For the text-containing cell, return its midpoint in [x, y] coordinate format. 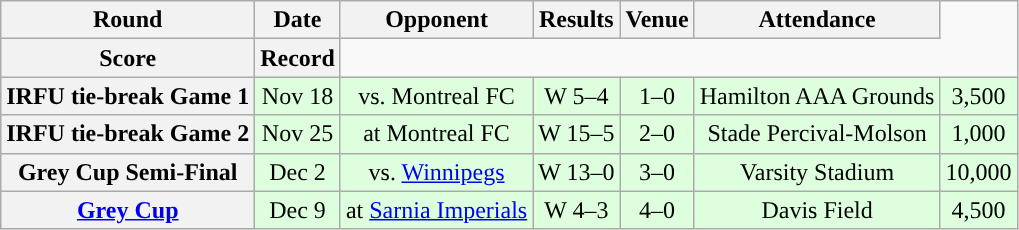
Attendance [817, 20]
Varsity Stadium [817, 172]
Record [298, 58]
Results [576, 20]
2–0 [657, 134]
Grey Cup Semi-Final [128, 172]
10,000 [978, 172]
vs. Winnipegs [436, 172]
3,500 [978, 96]
Grey Cup [128, 210]
4,500 [978, 210]
IRFU tie-break Game 1 [128, 96]
1,000 [978, 134]
Davis Field [817, 210]
vs. Montreal FC [436, 96]
Score [128, 58]
IRFU tie-break Game 2 [128, 134]
1–0 [657, 96]
at Montreal FC [436, 134]
W 5–4 [576, 96]
Round [128, 20]
Venue [657, 20]
4–0 [657, 210]
Nov 25 [298, 134]
W 13–0 [576, 172]
Opponent [436, 20]
Dec 2 [298, 172]
Hamilton AAA Grounds [817, 96]
Nov 18 [298, 96]
W 4–3 [576, 210]
at Sarnia Imperials [436, 210]
Date [298, 20]
Dec 9 [298, 210]
3–0 [657, 172]
Stade Percival-Molson [817, 134]
W 15–5 [576, 134]
